Provide the (x, y) coordinate of the cell's center where the given text is located.  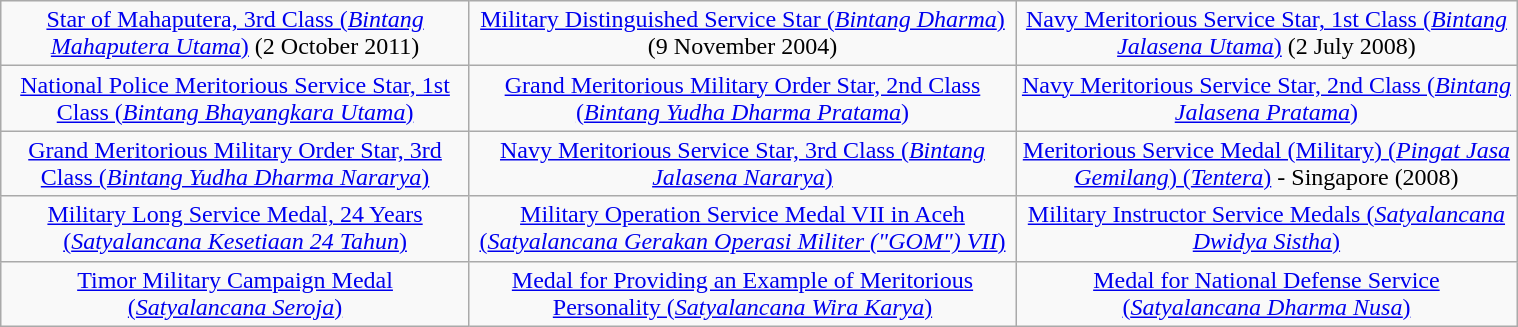
Star of Mahaputera, 3rd Class (Bintang Mahaputera Utama) (2 October 2011) (234, 34)
Timor Military Campaign Medal (Satyalancana Seroja) (234, 294)
Grand Meritorious Military Order Star, 2nd Class (Bintang Yudha Dharma Pratama) (742, 98)
Medal for Providing an Example of Meritorious Personality (Satyalancana Wira Karya) (742, 294)
Navy Meritorious Service Star, 1st Class (Bintang Jalasena Utama) (2 July 2008) (1266, 34)
Navy Meritorious Service Star, 3rd Class (Bintang Jalasena Nararya) (742, 164)
Meritorious Service Medal (Military) (Pingat Jasa Gemilang) (Tentera) - Singapore (2008) (1266, 164)
Medal for National Defense Service (Satyalancana Dharma Nusa) (1266, 294)
Military Operation Service Medal VII in Aceh (Satyalancana Gerakan Operasi Militer ("GOM") VII) (742, 228)
Military Distinguished Service Star (Bintang Dharma) (9 November 2004) (742, 34)
Grand Meritorious Military Order Star, 3rd Class (Bintang Yudha Dharma Nararya) (234, 164)
Military Instructor Service Medals (Satyalancana Dwidya Sistha) (1266, 228)
National Police Meritorious Service Star, 1st Class (Bintang Bhayangkara Utama) (234, 98)
Military Long Service Medal, 24 Years (Satyalancana Kesetiaan 24 Tahun) (234, 228)
Navy Meritorious Service Star, 2nd Class (Bintang Jalasena Pratama) (1266, 98)
